For the text-containing cell, return its midpoint in [X, Y] coordinate format. 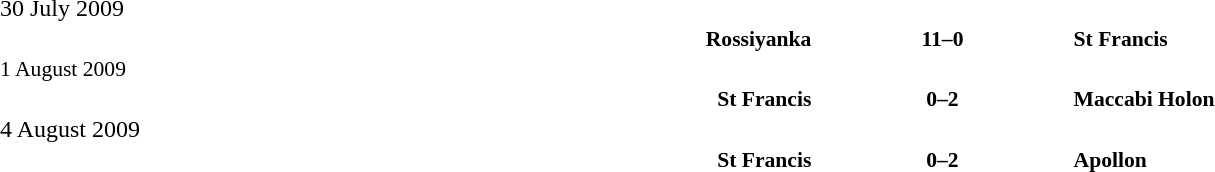
0–2 [942, 98]
11–0 [942, 38]
